Scan for the cell matching the given text and deliver its (X, Y) coordinate at center. 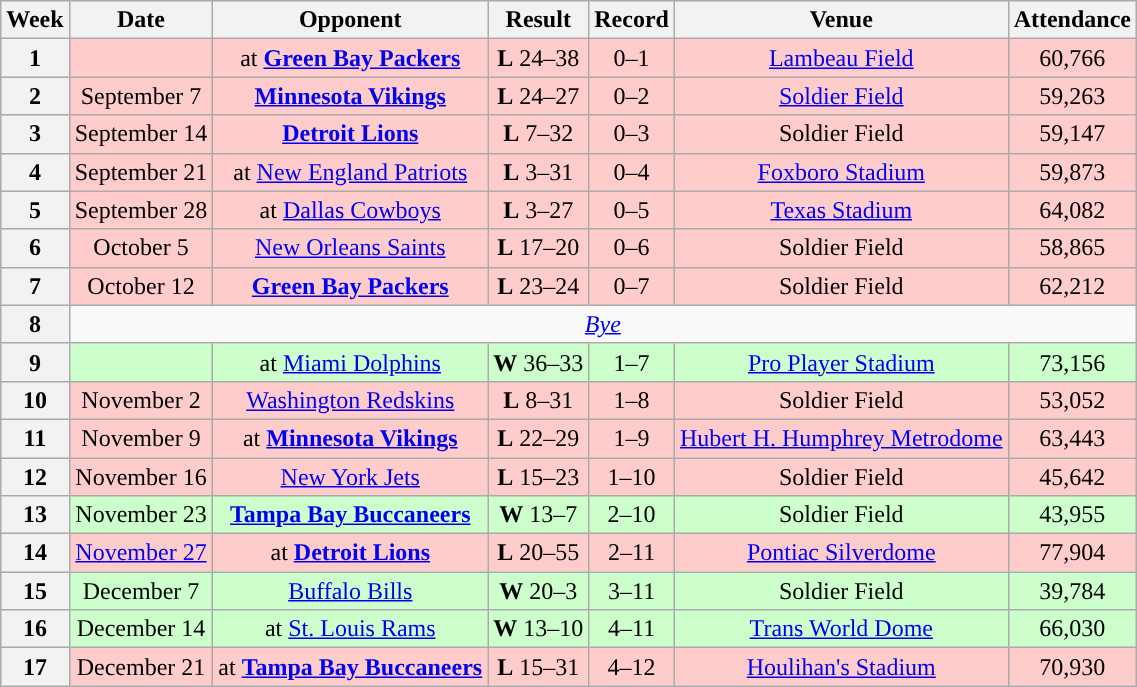
Texas Stadium (841, 210)
0–2 (632, 96)
0–4 (632, 172)
63,443 (1072, 438)
L 20–55 (538, 553)
L 3–27 (538, 210)
58,865 (1072, 248)
Week (35, 20)
L 24–38 (538, 58)
2–10 (632, 515)
November 16 (141, 477)
October 5 (141, 248)
64,082 (1072, 210)
Result (538, 20)
2 (35, 96)
Pro Player Stadium (841, 362)
October 12 (141, 286)
Detroit Lions (350, 134)
0–5 (632, 210)
New York Jets (350, 477)
1–10 (632, 477)
at Miami Dolphins (350, 362)
at Dallas Cowboys (350, 210)
45,642 (1072, 477)
Buffalo Bills (350, 591)
12 (35, 477)
at New England Patriots (350, 172)
L 24–27 (538, 96)
11 (35, 438)
1 (35, 58)
September 21 (141, 172)
New Orleans Saints (350, 248)
1–7 (632, 362)
L 22–29 (538, 438)
W 36–33 (538, 362)
December 14 (141, 629)
September 7 (141, 96)
at Tampa Bay Buccaneers (350, 667)
2–11 (632, 553)
59,873 (1072, 172)
43,955 (1072, 515)
at Detroit Lions (350, 553)
1–8 (632, 400)
at Green Bay Packers (350, 58)
39,784 (1072, 591)
Bye (602, 324)
W 13–7 (538, 515)
December 7 (141, 591)
November 23 (141, 515)
1–9 (632, 438)
77,904 (1072, 553)
10 (35, 400)
W 13–10 (538, 629)
13 (35, 515)
0–1 (632, 58)
14 (35, 553)
60,766 (1072, 58)
Pontiac Silverdome (841, 553)
59,147 (1072, 134)
at Minnesota Vikings (350, 438)
Venue (841, 20)
Foxboro Stadium (841, 172)
59,263 (1072, 96)
Washington Redskins (350, 400)
9 (35, 362)
November 27 (141, 553)
September 28 (141, 210)
at St. Louis Rams (350, 629)
5 (35, 210)
Date (141, 20)
7 (35, 286)
Trans World Dome (841, 629)
16 (35, 629)
66,030 (1072, 629)
November 9 (141, 438)
3 (35, 134)
Opponent (350, 20)
Attendance (1072, 20)
L 17–20 (538, 248)
8 (35, 324)
Lambeau Field (841, 58)
4 (35, 172)
17 (35, 667)
0–7 (632, 286)
6 (35, 248)
Hubert H. Humphrey Metrodome (841, 438)
Tampa Bay Buccaneers (350, 515)
December 21 (141, 667)
W 20–3 (538, 591)
November 2 (141, 400)
3–11 (632, 591)
L 8–31 (538, 400)
70,930 (1072, 667)
4–12 (632, 667)
L 15–31 (538, 667)
0–3 (632, 134)
Record (632, 20)
September 14 (141, 134)
Houlihan's Stadium (841, 667)
Minnesota Vikings (350, 96)
Green Bay Packers (350, 286)
53,052 (1072, 400)
4–11 (632, 629)
15 (35, 591)
62,212 (1072, 286)
L 23–24 (538, 286)
L 15–23 (538, 477)
0–6 (632, 248)
L 7–32 (538, 134)
L 3–31 (538, 172)
73,156 (1072, 362)
